Pinpoint the cell where the given text exists, returning its (x, y) midpoint coordinate. 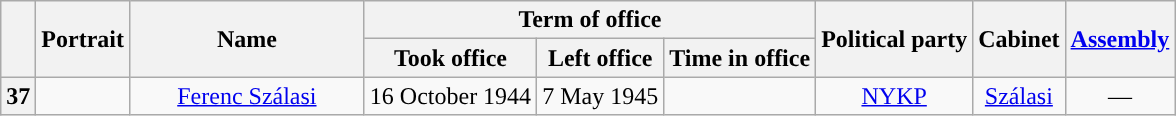
Ferenc Szálasi (246, 96)
Political party (894, 39)
Took office (450, 58)
Name (246, 39)
Left office (600, 58)
16 October 1944 (450, 96)
Portrait (83, 39)
37 (18, 96)
Term of office (590, 20)
Assembly (1120, 39)
Time in office (740, 58)
NYKP (894, 96)
7 May 1945 (600, 96)
— (1120, 96)
Cabinet (1019, 39)
Szálasi (1019, 96)
